Identify which cell holds the provided text, then report its (X, Y) central coordinate. 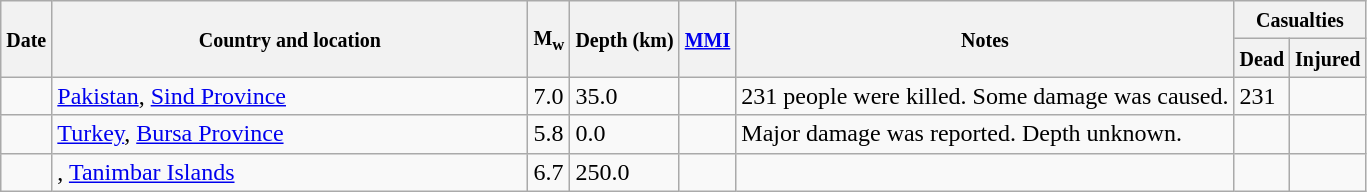
Date (26, 39)
0.0 (624, 134)
Injured (1328, 58)
MMI (708, 39)
231 (1262, 96)
Pakistan, Sind Province (290, 96)
Country and location (290, 39)
, Tanimbar Islands (290, 172)
231 people were killed. Some damage was caused. (985, 96)
Casualties (1300, 20)
Major damage was reported. Depth unknown. (985, 134)
Turkey, Bursa Province (290, 134)
Mw (549, 39)
6.7 (549, 172)
Depth (km) (624, 39)
250.0 (624, 172)
35.0 (624, 96)
Notes (985, 39)
Dead (1262, 58)
7.0 (549, 96)
5.8 (549, 134)
